Capture the cell that displays the provided text and extract its (x, y) central coordinate. 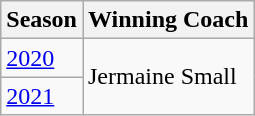
2021 (42, 96)
Winning Coach (168, 20)
2020 (42, 58)
Season (42, 20)
Jermaine Small (168, 77)
